Output the [x, y] coordinate of the center of the cell containing the given text.  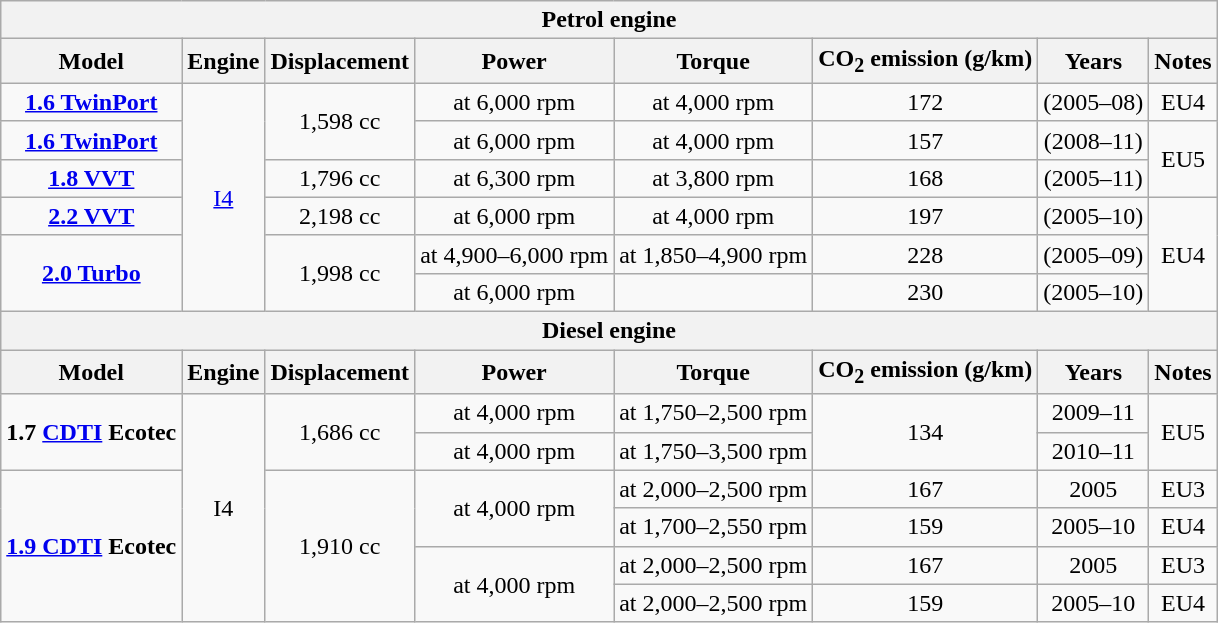
230 [926, 292]
(2008–11) [1094, 140]
1,910 cc [340, 546]
at 1,850–4,900 rpm [714, 254]
2010–11 [1094, 451]
(2005–11) [1094, 178]
Petrol engine [609, 20]
1,686 cc [340, 432]
Diesel engine [609, 331]
197 [926, 216]
1,998 cc [340, 273]
168 [926, 178]
157 [926, 140]
2,198 cc [340, 216]
1.7 CDTI Ecotec [92, 432]
172 [926, 102]
1.9 CDTI Ecotec [92, 546]
2.0 Turbo [92, 273]
at 6,300 rpm [514, 178]
228 [926, 254]
2009–11 [1094, 413]
at 1,750–3,500 rpm [714, 451]
1.8 VVT [92, 178]
134 [926, 432]
(2005–08) [1094, 102]
(2005–09) [1094, 254]
at 3,800 rpm [714, 178]
1,598 cc [340, 121]
at 1,750–2,500 rpm [714, 413]
2.2 VVT [92, 216]
at 4,900–6,000 rpm [514, 254]
at 1,700–2,550 rpm [714, 527]
1,796 cc [340, 178]
